For the text-containing cell, return its midpoint in [x, y] coordinate format. 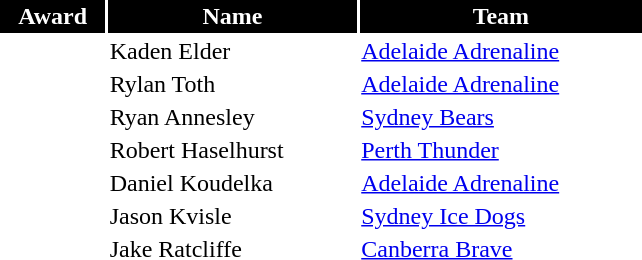
Robert Haselhurst [232, 150]
Name [232, 16]
Daniel Koudelka [232, 183]
Jason Kvisle [232, 216]
Perth Thunder [501, 150]
Team [501, 16]
Award [52, 16]
Ryan Annesley [232, 117]
Sydney Bears [501, 117]
Sydney Ice Dogs [501, 216]
Rylan Toth [232, 84]
Kaden Elder [232, 51]
